Provide the [X, Y] coordinate of the cell's center where the given text is located.  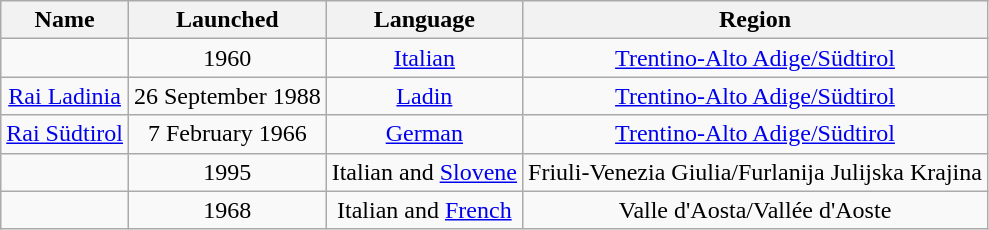
1995 [227, 172]
26 September 1988 [227, 96]
Italian and French [424, 210]
Rai Südtirol [65, 134]
Friuli-Venezia Giulia/Furlanija Julijska Krajina [756, 172]
7 February 1966 [227, 134]
Italian [424, 58]
German [424, 134]
Region [756, 20]
1968 [227, 210]
Valle d'Aosta/Vallée d'Aoste [756, 210]
Name [65, 20]
Ladin [424, 96]
1960 [227, 58]
Language [424, 20]
Launched [227, 20]
Italian and Slovene [424, 172]
Rai Ladinia [65, 96]
